For the text-containing cell, return its midpoint in (x, y) coordinate format. 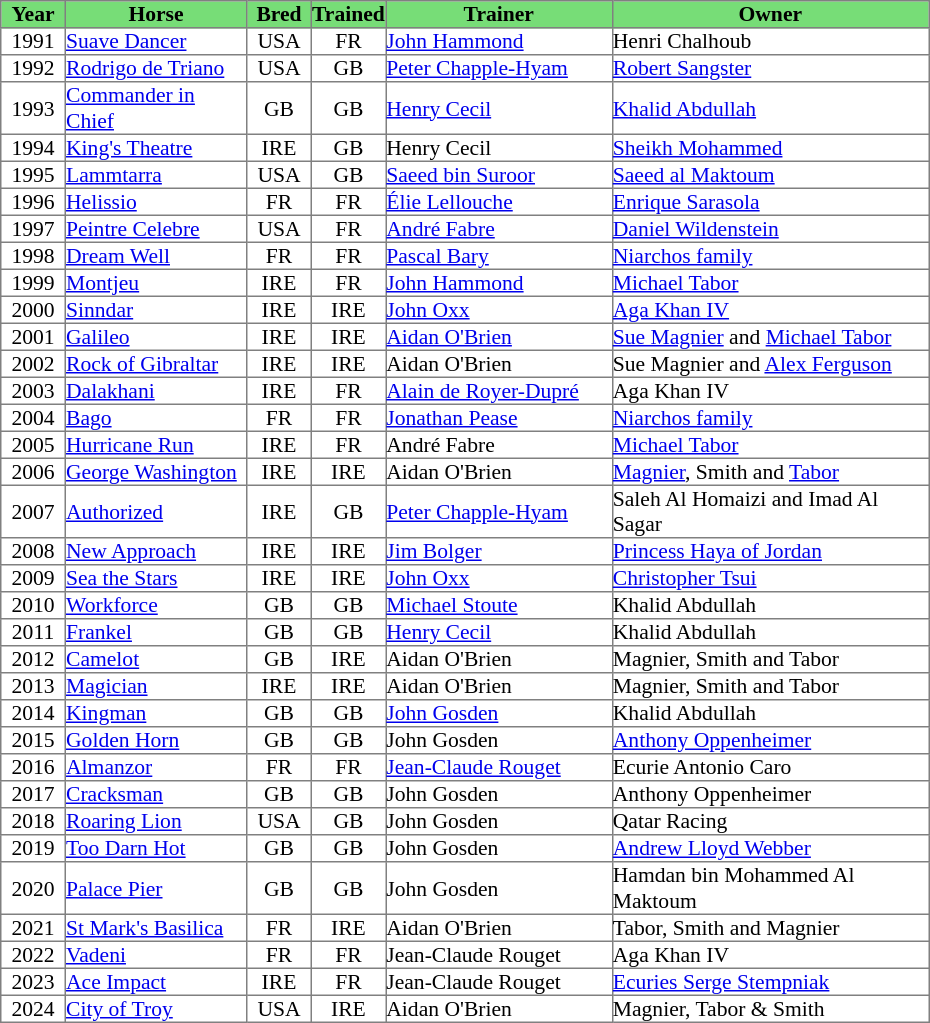
Peintre Celebre (156, 228)
2010 (33, 606)
Suave Dancer (156, 42)
1994 (33, 148)
Authorized (156, 511)
King's Theatre (156, 148)
Trainer (499, 14)
Commander in Chief (156, 108)
Dalakhani (156, 390)
Workforce (156, 606)
Rodrigo de Triano (156, 68)
Too Darn Hot (156, 848)
1992 (33, 68)
Bred (279, 14)
2014 (33, 714)
1993 (33, 108)
2016 (33, 768)
Magnier, Tabor & Smith (770, 1008)
Andrew Lloyd Webber (770, 848)
Alain de Royer-Dupré (499, 390)
2002 (33, 364)
Michael Stoute (499, 606)
2024 (33, 1008)
2023 (33, 982)
2006 (33, 472)
Owner (770, 14)
Sinndar (156, 310)
1995 (33, 174)
2013 (33, 686)
1991 (33, 42)
Montjeu (156, 282)
Henri Chalhoub (770, 42)
Daniel Wildenstein (770, 228)
2001 (33, 336)
Golden Horn (156, 740)
1999 (33, 282)
Magician (156, 686)
2021 (33, 928)
Trained (348, 14)
2004 (33, 418)
Roaring Lion (156, 822)
Christopher Tsui (770, 578)
Lammtarra (156, 174)
City of Troy (156, 1008)
Saeed bin Suroor (499, 174)
2020 (33, 888)
2022 (33, 954)
Princess Haya of Jordan (770, 552)
2012 (33, 660)
Vadeni (156, 954)
Jonathan Pease (499, 418)
Sue Magnier and Michael Tabor (770, 336)
New Approach (156, 552)
2019 (33, 848)
Sea the Stars (156, 578)
Hurricane Run (156, 444)
Robert Sangster (770, 68)
Kingman (156, 714)
2007 (33, 511)
Dream Well (156, 256)
Pascal Bary (499, 256)
Galileo (156, 336)
Year (33, 14)
Hamdan bin Mohammed Al Maktoum (770, 888)
Bago (156, 418)
2000 (33, 310)
2017 (33, 794)
St Mark's Basilica (156, 928)
Saeed al Maktoum (770, 174)
Camelot (156, 660)
2009 (33, 578)
Frankel (156, 632)
Jim Bolger (499, 552)
Rock of Gibraltar (156, 364)
Ecurie Antonio Caro (770, 768)
Helissio (156, 202)
Almanzor (156, 768)
Sue Magnier and Alex Ferguson (770, 364)
Qatar Racing (770, 822)
Horse (156, 14)
Élie Lellouche (499, 202)
Enrique Sarasola (770, 202)
2008 (33, 552)
Sheikh Mohammed (770, 148)
2003 (33, 390)
George Washington (156, 472)
2011 (33, 632)
2005 (33, 444)
Palace Pier (156, 888)
Cracksman (156, 794)
Tabor, Smith and Magnier (770, 928)
2018 (33, 822)
1997 (33, 228)
Ace Impact (156, 982)
1996 (33, 202)
2015 (33, 740)
1998 (33, 256)
Ecuries Serge Stempniak (770, 982)
Saleh Al Homaizi and Imad Al Sagar (770, 511)
